Extract the [X, Y] coordinate from the center of the cell holding the provided text.  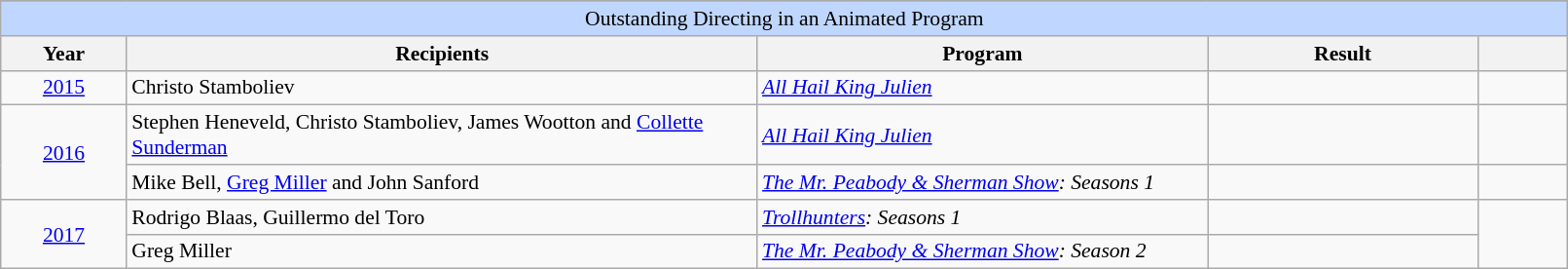
Greg Miller [442, 251]
2015 [64, 88]
Rodrigo Blaas, Guillermo del Toro [442, 217]
Christo Stamboliev [442, 88]
Result [1343, 54]
Outstanding Directing in an Animated Program [784, 19]
Year [64, 54]
Recipients [442, 54]
Program [983, 54]
Trollhunters: Seasons 1 [983, 217]
2016 [64, 152]
The Mr. Peabody & Sherman Show: Season 2 [983, 251]
Stephen Heneveld, Christo Stamboliev, James Wootton and Collette Sunderman [442, 134]
Mike Bell, Greg Miller and John Sanford [442, 182]
2017 [64, 234]
The Mr. Peabody & Sherman Show: Seasons 1 [983, 182]
